Scan for the cell matching the given text and deliver its (X, Y) coordinate at center. 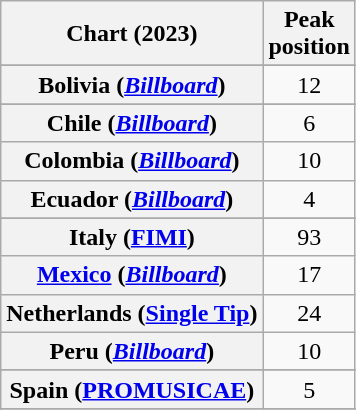
Italy (FIMI) (132, 237)
93 (309, 237)
Ecuador (Billboard) (132, 199)
Mexico (Billboard) (132, 275)
4 (309, 199)
Chile (Billboard) (132, 123)
Chart (2023) (132, 34)
5 (309, 389)
Peakposition (309, 34)
Peru (Billboard) (132, 351)
24 (309, 313)
6 (309, 123)
17 (309, 275)
12 (309, 85)
Spain (PROMUSICAE) (132, 389)
Bolivia (Billboard) (132, 85)
Netherlands (Single Tip) (132, 313)
Colombia (Billboard) (132, 161)
